Scan for the cell matching the given text and deliver its (X, Y) coordinate at center. 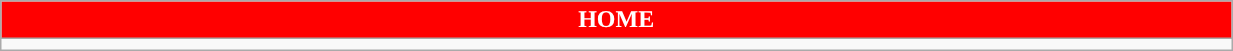
HOME (616, 20)
